Pinpoint the cell where the given text exists, returning its (X, Y) midpoint coordinate. 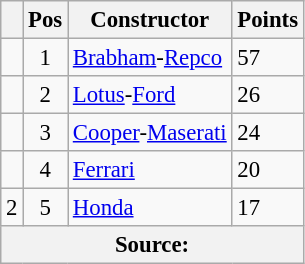
Ferrari (150, 170)
Cooper-Maserati (150, 133)
1 (46, 58)
26 (268, 95)
Pos (46, 20)
Points (268, 20)
3 (46, 133)
20 (268, 170)
Honda (150, 208)
24 (268, 133)
Source: (152, 245)
4 (46, 170)
Constructor (150, 20)
57 (268, 58)
Brabham-Repco (150, 58)
17 (268, 208)
5 (46, 208)
Lotus-Ford (150, 95)
